Determine the [X, Y] coordinate at the center of the cell enclosing the given text.  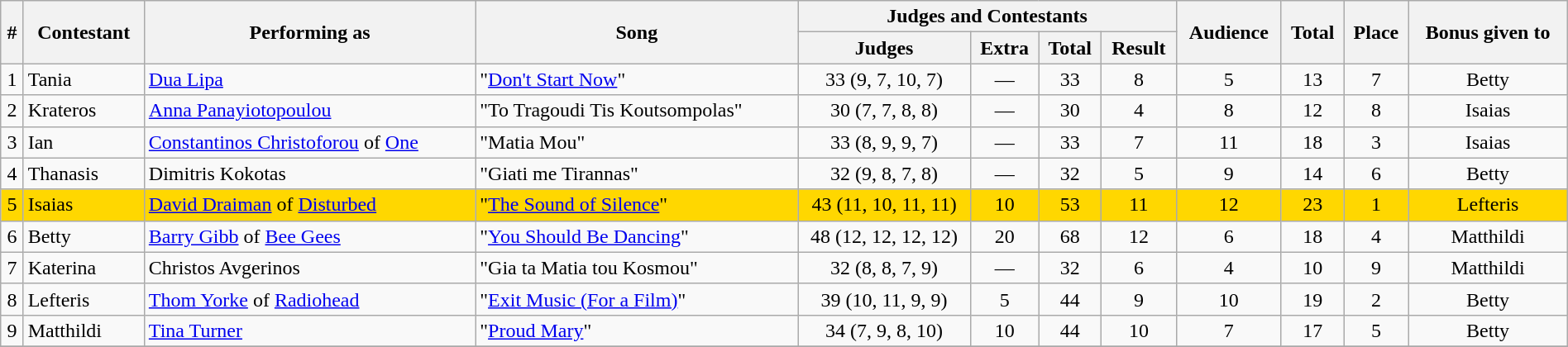
"Exit Music (For a Film)" [637, 299]
"Proud Mary" [637, 330]
Krateros [84, 111]
23 [1312, 205]
Barry Gibb of Bee Gees [309, 236]
33 (8, 9, 9, 7) [884, 142]
Anna Panayiotopoulou [309, 111]
David Draiman of Disturbed [309, 205]
Tina Turner [309, 330]
32 (9, 8, 7, 8) [884, 173]
"You Should Be Dancing" [637, 236]
Constantinos Christoforou of One [309, 142]
Judges [884, 48]
48 (12, 12, 12, 12) [884, 236]
13 [1312, 79]
39 (10, 11, 9, 9) [884, 299]
30 [1070, 111]
"Giati me Tirannas" [637, 173]
20 [1004, 236]
Bonus given to [1488, 32]
Song [637, 32]
Dua Lipa [309, 79]
32 (8, 8, 7, 9) [884, 268]
34 (7, 9, 8, 10) [884, 330]
"Don't Start Now" [637, 79]
Katerina [84, 268]
Result [1140, 48]
Place [1376, 32]
Judges and Contestants [987, 17]
"Gia ta Matia tou Kosmou" [637, 268]
Audience [1229, 32]
"The Sound of Silence" [637, 205]
43 (11, 10, 11, 11) [884, 205]
"To Tragoudi Tis Koutsompolas" [637, 111]
# [12, 32]
Ian [84, 142]
"Matia Mou" [637, 142]
14 [1312, 173]
53 [1070, 205]
33 (9, 7, 10, 7) [884, 79]
19 [1312, 299]
Tania [84, 79]
Performing as [309, 32]
Contestant [84, 32]
68 [1070, 236]
30 (7, 7, 8, 8) [884, 111]
Thom Yorke of Radiohead [309, 299]
Extra [1004, 48]
Dimitris Kokotas [309, 173]
Christos Avgerinos [309, 268]
Thanasis [84, 173]
17 [1312, 330]
